Pinpoint the cell where the given text exists, returning its [x, y] midpoint coordinate. 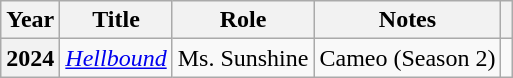
Role [243, 20]
Year [30, 20]
Ms. Sunshine [243, 58]
2024 [30, 58]
Title [116, 20]
Cameo (Season 2) [408, 58]
Notes [408, 20]
Hellbound [116, 58]
